Scan for the cell matching the given text and deliver its [x, y] coordinate at center. 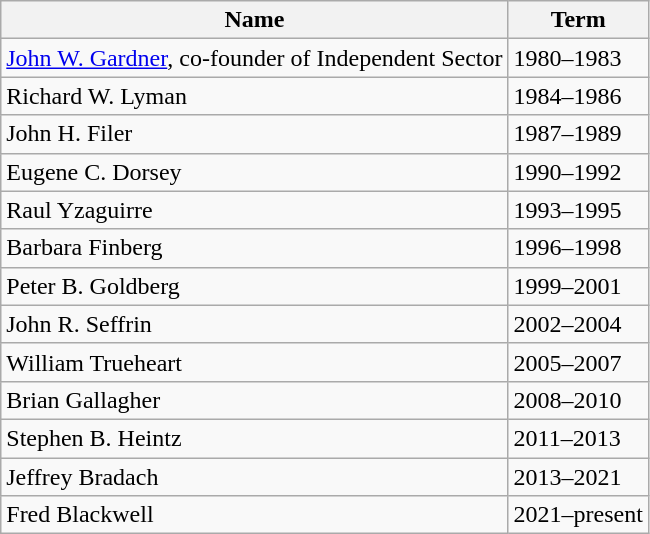
Raul Yzaguirre [254, 210]
1993–1995 [578, 210]
1980–1983 [578, 58]
Fred Blackwell [254, 515]
Richard W. Lyman [254, 96]
Term [578, 20]
1987–1989 [578, 134]
1996–1998 [578, 248]
John R. Seffrin [254, 324]
Name [254, 20]
2002–2004 [578, 324]
Stephen B. Heintz [254, 438]
1984–1986 [578, 96]
Eugene C. Dorsey [254, 172]
Barbara Finberg [254, 248]
John W. Gardner, co-founder of Independent Sector [254, 58]
2021–present [578, 515]
2011–2013 [578, 438]
John H. Filer [254, 134]
2008–2010 [578, 400]
2013–2021 [578, 477]
Brian Gallagher [254, 400]
1999–2001 [578, 286]
Jeffrey Bradach [254, 477]
Peter B. Goldberg [254, 286]
2005–2007 [578, 362]
William Trueheart [254, 362]
1990–1992 [578, 172]
